Search for the cell housing the specified text and yield its (X, Y) center coordinate. 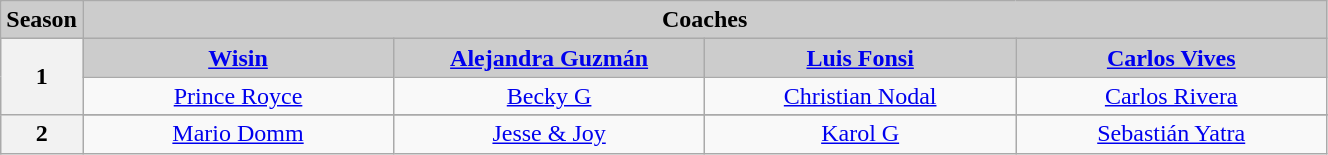
1 (42, 77)
Jesse & Joy (550, 134)
Karol G (860, 134)
Coaches (704, 20)
Sebastián Yatra (1172, 134)
Mario Domm (238, 134)
Wisin (238, 58)
Prince Royce (238, 96)
Christian Nodal (860, 96)
Luis Fonsi (860, 58)
Season (42, 20)
Carlos Vives (1172, 58)
Alejandra Guzmán (550, 58)
Becky G (550, 96)
Carlos Rivera (1172, 96)
2 (42, 134)
